Search for the cell housing the specified text and yield its (X, Y) center coordinate. 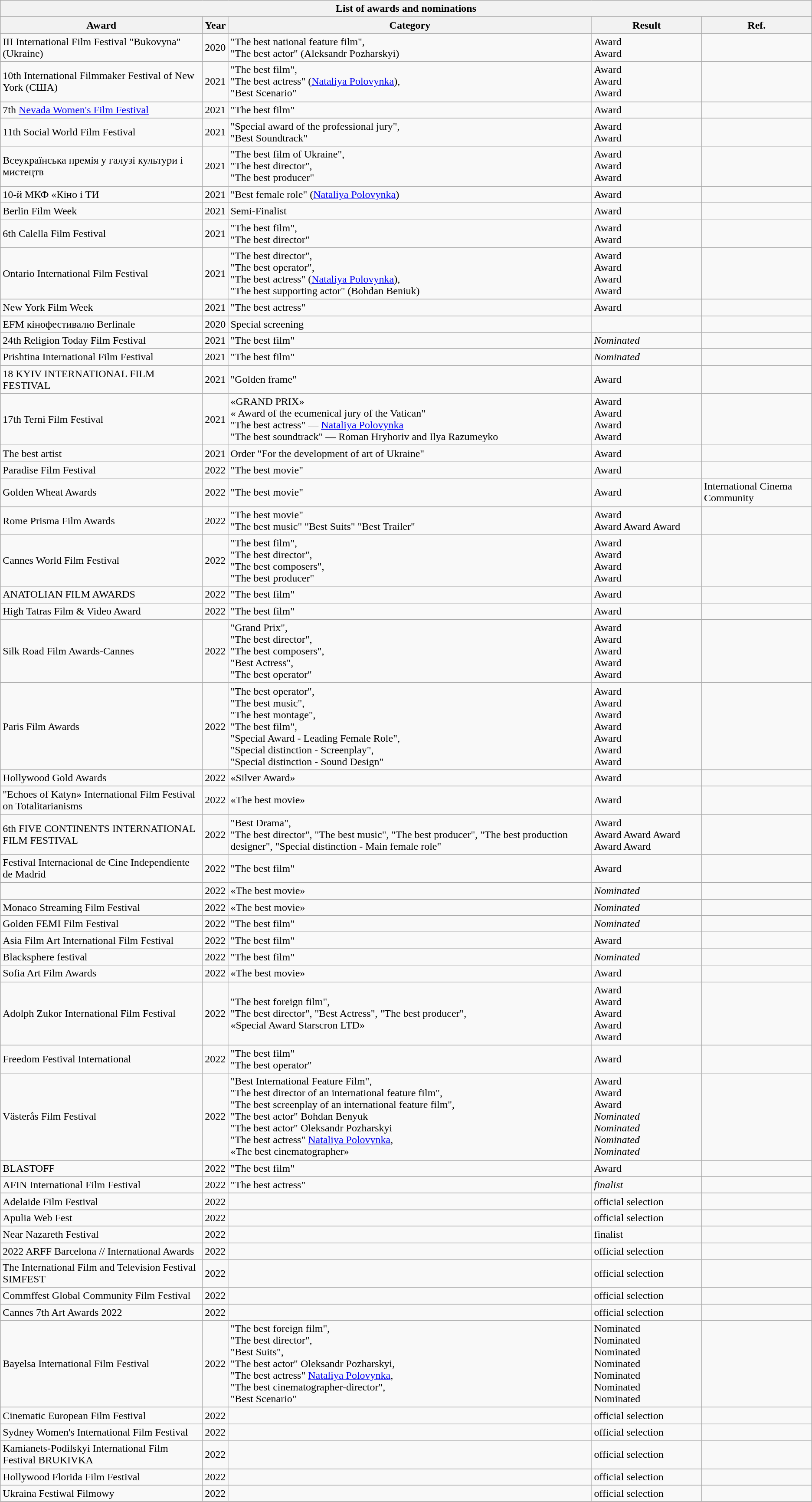
High Tatras Film & Video Award (101, 611)
Blacksphere festival (101, 957)
Silk Road Film Awards-Cannes (101, 651)
Order "For the development of art of Ukraine" (410, 454)
New York Film Week (101, 307)
17th Terni Film Festival (101, 419)
6th Calella Film Festival (101, 233)
"The best foreign film","The best director", "Best Actress", "The best producer",«Special Award Starscron LTD» (410, 1013)
"The best film","The best director" (410, 233)
"The best film","The best director","The best composers","The best producer" (410, 561)
ANATOLIAN FILM AWARDS (101, 595)
Near Nazareth Festival (101, 1234)
Hollywood Gold Awards (101, 778)
"The best national feature film","The best actor" (Aleksandr Pozharskyi) (410, 48)
Cannes 7th Art Awards 2022 (101, 1312)
Special screening (410, 324)
NominatedNominatedNominatedNominatedNominatedNominatedNominated (646, 1364)
"The best director","The best operator","The best actress" (Nataliya Polovynka),"The best supporting actor" (Bohdan Beniuk) (410, 273)
Всеукраїнська премія у галузі культури і мистецтв (101, 166)
Cannes World Film Festival (101, 561)
Asia Film Art International Film Festival (101, 940)
Paradise Film Festival (101, 470)
AFIN International Film Festival (101, 1185)
Golden Wheat Awards (101, 492)
List of awards and nominations (406, 9)
Adelaide Film Festival (101, 1201)
"Golden frame" (410, 379)
10-й МКФ «Кіно і ТИ (101, 194)
AwardAwardAwardNominatedNominatedNominatedNominated (646, 1117)
Ontario International Film Festival (101, 273)
"The best film","The best actress" (Nataliya Polovynka),"Best Scenario" (410, 82)
Commffest Global Community Film Festival (101, 1296)
"Best Drama","The best director", "The best music", "The best producer", "The best production designer", "Special distinction - Main female role" (410, 834)
24th Religion Today Film Festival (101, 341)
"The best movie""The best music" "Best Suits" "Best Trailer" (410, 521)
Year (215, 25)
Semi-Finalist (410, 211)
AwardAward Award Award (646, 521)
"The best film""The best operator" (410, 1059)
Sydney Women's International Film Festival (101, 1432)
EFM кінофестивалю Berlinale (101, 324)
6th FIVE CONTINENTS INTERNATIONAL FILM FESTIVAL (101, 834)
Result (646, 25)
International Cinema Community (756, 492)
"Special award of the professional jury","Best Soundtrack" (410, 132)
Paris Film Awards (101, 726)
The best artist (101, 454)
III International Film Festival "Bukovyna" (Ukraine) (101, 48)
Category (410, 25)
«Silver Award» (410, 778)
Västerås Film Festival (101, 1117)
Prishtina International Film Festival (101, 357)
7th Nevada Women's Film Festival (101, 110)
"Best female role" (Nataliya Polovynka) (410, 194)
BLASTOFF (101, 1168)
Sofia Art Film Awards (101, 973)
10th International Filmmaker Festival of New York (США) (101, 82)
Freedom Festival International (101, 1059)
Golden FEMI Film Festival (101, 924)
Berlin Film Week (101, 211)
AwardAward Award Award Award Award (646, 834)
"Echoes of Katyn» International Film Festival on Totalitarianisms (101, 800)
The International Film and Television Festival SIMFEST (101, 1273)
Hollywood Florida Film Festival (101, 1477)
2022 ARFF Barcelona // International Awards (101, 1251)
Ref. (756, 25)
Ukraina Festiwal Filmowy (101, 1493)
"Grand Prix","The best director","The best composers","Best Actress","The best operator" (410, 651)
Rome Prisma Film Awards (101, 521)
Kamianets-Podilskyi International Film Festival BRUKIVKA (101, 1455)
Festival Internacional de Cine Independiente de Madrid (101, 869)
Bayelsa International Film Festival (101, 1364)
Apulia Web Fest (101, 1218)
Cinematic European Film Festival (101, 1416)
Monaco Streaming Film Festival (101, 907)
11th Social World Film Festival (101, 132)
AwardAwardAwardAwardAwardAwardAward (646, 726)
18 KYIV INTERNATIONAL FILM FESTIVAL (101, 379)
Adolph Zukor International Film Festival (101, 1013)
"The best film of Ukraine","The best director","The best producer" (410, 166)
